Identify which cell holds the provided text, then report its [X, Y] central coordinate. 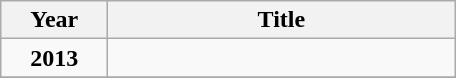
2013 [54, 58]
Year [54, 20]
Title [282, 20]
